Capture the cell that displays the provided text and extract its (x, y) central coordinate. 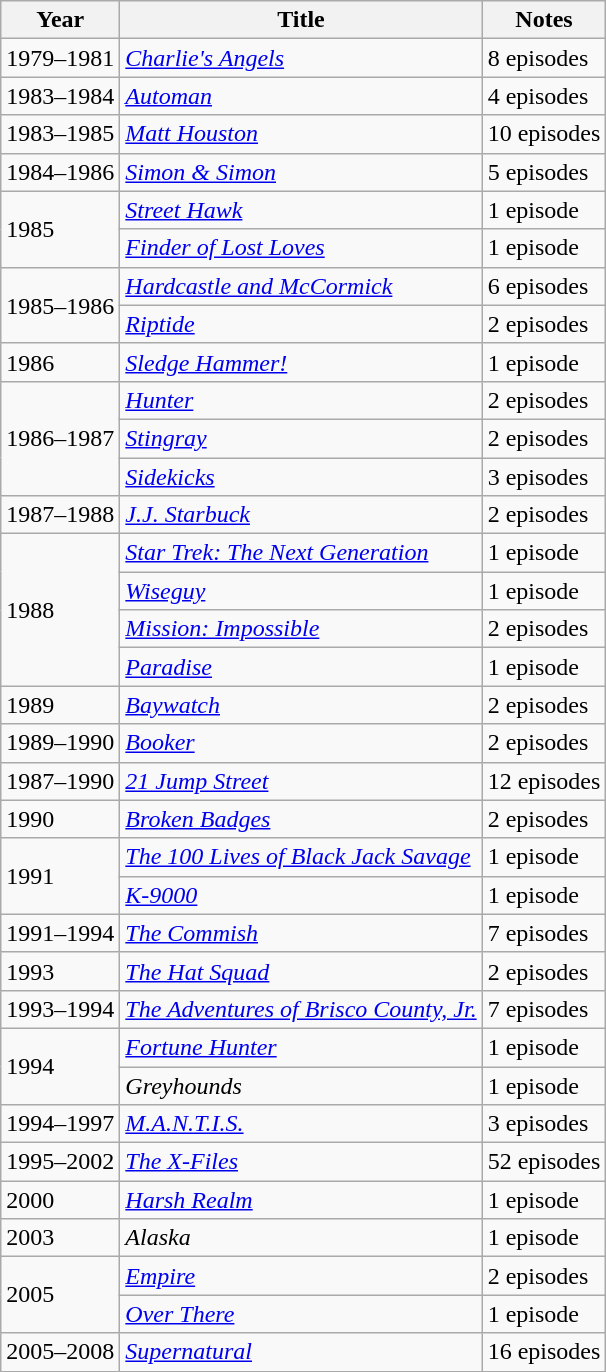
5 episodes (544, 172)
1983–1985 (60, 134)
Harsh Realm (301, 1200)
Sidekicks (301, 477)
1988 (60, 610)
1995–2002 (60, 1162)
Greyhounds (301, 1085)
Alaska (301, 1238)
1993–1994 (60, 1009)
21 Jump Street (301, 781)
1989 (60, 705)
1987–1990 (60, 781)
1985 (60, 229)
K-9000 (301, 895)
1990 (60, 819)
1986 (60, 362)
Matt Houston (301, 134)
1985–1986 (60, 305)
Baywatch (301, 705)
The Adventures of Brisco County, Jr. (301, 1009)
1994 (60, 1066)
8 episodes (544, 58)
M.A.N.T.I.S. (301, 1124)
Stingray (301, 438)
The Hat Squad (301, 971)
The X-Files (301, 1162)
Automan (301, 96)
Notes (544, 20)
2005 (60, 1295)
6 episodes (544, 286)
Finder of Lost Loves (301, 248)
1987–1988 (60, 515)
Year (60, 20)
2003 (60, 1238)
Riptide (301, 324)
2005–2008 (60, 1352)
Paradise (301, 667)
1986–1987 (60, 438)
10 episodes (544, 134)
Star Trek: The Next Generation (301, 553)
The 100 Lives of Black Jack Savage (301, 857)
Wiseguy (301, 591)
Title (301, 20)
1983–1984 (60, 96)
16 episodes (544, 1352)
1991–1994 (60, 933)
Broken Badges (301, 819)
4 episodes (544, 96)
1984–1986 (60, 172)
Booker (301, 743)
Sledge Hammer! (301, 362)
Fortune Hunter (301, 1047)
Hunter (301, 400)
Mission: Impossible (301, 629)
52 episodes (544, 1162)
Charlie's Angels (301, 58)
1994–1997 (60, 1124)
1979–1981 (60, 58)
1989–1990 (60, 743)
Over There (301, 1314)
1991 (60, 876)
Supernatural (301, 1352)
2000 (60, 1200)
12 episodes (544, 781)
Empire (301, 1276)
Street Hawk (301, 210)
1993 (60, 971)
Simon & Simon (301, 172)
J.J. Starbuck (301, 515)
Hardcastle and McCormick (301, 286)
The Commish (301, 933)
